Scan for the cell matching the given text and deliver its (x, y) coordinate at center. 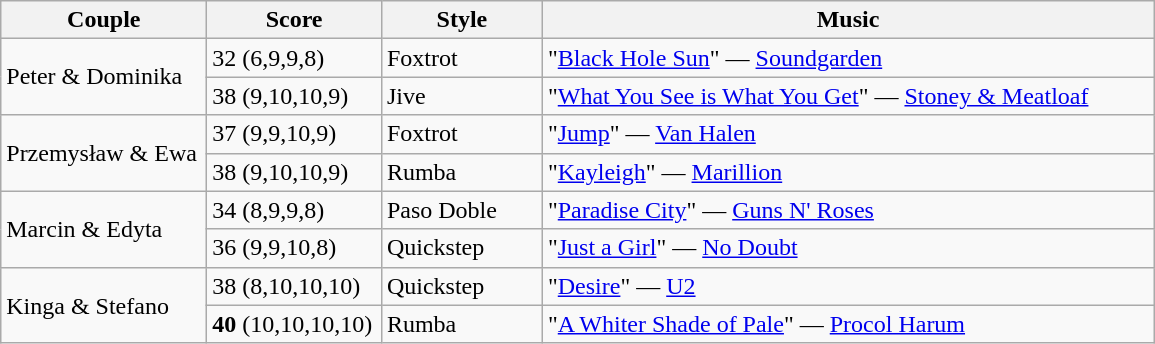
Music (848, 20)
"Kayleigh" — Marillion (848, 172)
"A Whiter Shade of Pale" — Procol Harum (848, 324)
Kinga & Stefano (104, 305)
Couple (104, 20)
40 (10,10,10,10) (294, 324)
Jive (462, 96)
Style (462, 20)
"Jump" — Van Halen (848, 134)
34 (8,9,9,8) (294, 210)
37 (9,9,10,9) (294, 134)
"Black Hole Sun" — Soundgarden (848, 58)
Score (294, 20)
Marcin & Edyta (104, 229)
Paso Doble (462, 210)
"What You See is What You Get" — Stoney & Meatloaf (848, 96)
"Just a Girl" — No Doubt (848, 248)
32 (6,9,9,8) (294, 58)
"Paradise City" — Guns N' Roses (848, 210)
Przemysław & Ewa (104, 153)
36 (9,9,10,8) (294, 248)
"Desire" — U2 (848, 286)
Peter & Dominika (104, 77)
38 (8,10,10,10) (294, 286)
